Search for the cell housing the specified text and yield its (x, y) center coordinate. 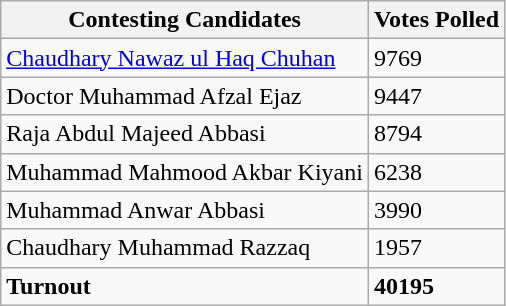
40195 (436, 286)
1957 (436, 248)
Contesting Candidates (185, 20)
Muhammad Anwar Abbasi (185, 210)
Muhammad Mahmood Akbar Kiyani (185, 172)
9447 (436, 96)
Turnout (185, 286)
Chaudhary Nawaz ul Haq Chuhan (185, 58)
Raja Abdul Majeed Abbasi (185, 134)
Doctor Muhammad Afzal Ejaz (185, 96)
Chaudhary Muhammad Razzaq (185, 248)
9769 (436, 58)
Votes Polled (436, 20)
8794 (436, 134)
3990 (436, 210)
6238 (436, 172)
